Locate the cell with the specified text and output its (x, y) center coordinate. 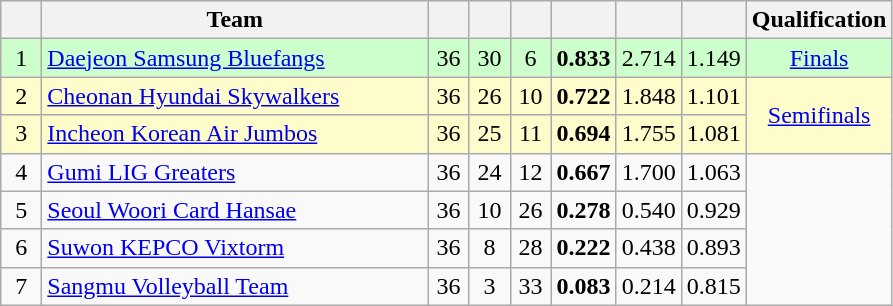
11 (530, 134)
Seoul Woori Card Hansae (235, 210)
0.893 (714, 248)
2.714 (648, 58)
Sangmu Volleyball Team (235, 286)
33 (530, 286)
1.063 (714, 172)
7 (22, 286)
1 (22, 58)
0.694 (584, 134)
Gumi LIG Greaters (235, 172)
1.081 (714, 134)
Daejeon Samsung Bluefangs (235, 58)
Incheon Korean Air Jumbos (235, 134)
12 (530, 172)
0.667 (584, 172)
Finals (819, 58)
1.848 (648, 96)
0.815 (714, 286)
1.149 (714, 58)
0.540 (648, 210)
Suwon KEPCO Vixtorm (235, 248)
0.833 (584, 58)
0.214 (648, 286)
0.222 (584, 248)
0.929 (714, 210)
25 (490, 134)
Cheonan Hyundai Skywalkers (235, 96)
0.438 (648, 248)
30 (490, 58)
5 (22, 210)
Team (235, 20)
0.083 (584, 286)
8 (490, 248)
24 (490, 172)
0.278 (584, 210)
1.700 (648, 172)
0.722 (584, 96)
Qualification (819, 20)
Semifinals (819, 115)
1.101 (714, 96)
28 (530, 248)
1.755 (648, 134)
4 (22, 172)
2 (22, 96)
